Return [x, y] of the center of cell containing provided text 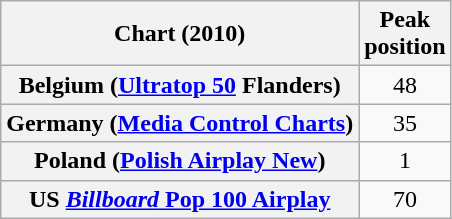
1 [405, 161]
48 [405, 85]
US Billboard Pop 100 Airplay [180, 199]
70 [405, 199]
Germany (Media Control Charts) [180, 123]
35 [405, 123]
Belgium (Ultratop 50 Flanders) [180, 85]
Chart (2010) [180, 34]
Peakposition [405, 34]
Poland (Polish Airplay New) [180, 161]
